Detect which cell encompasses the target text, then output its [X, Y] center coordinate. 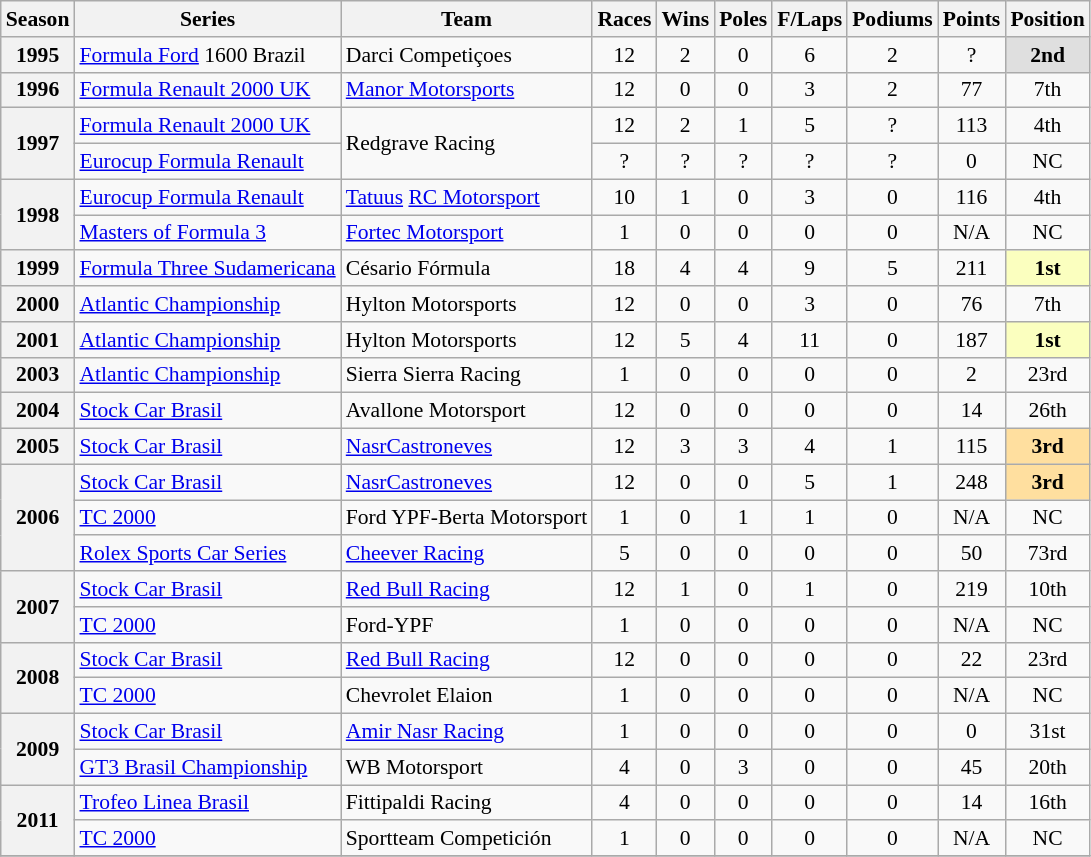
Masters of Formula 3 [207, 233]
1997 [38, 144]
2005 [38, 447]
115 [972, 447]
Series [207, 19]
26th [1047, 411]
Fortec Motorsport [467, 233]
1998 [38, 214]
2004 [38, 411]
Sportteam Competición [467, 839]
2007 [38, 606]
Cheever Racing [467, 554]
219 [972, 589]
Trofeo Linea Brasil [207, 803]
Team [467, 19]
F/Laps [810, 19]
2011 [38, 820]
Ford-YPF [467, 625]
77 [972, 90]
187 [972, 340]
6 [810, 55]
10 [624, 197]
Fittipaldi Racing [467, 803]
248 [972, 482]
2006 [38, 518]
WB Motorsport [467, 767]
10th [1047, 589]
22 [972, 660]
Rolex Sports Car Series [207, 554]
Tatuus RC Motorsport [467, 197]
211 [972, 269]
Poles [743, 19]
20th [1047, 767]
Wins [685, 19]
2009 [38, 750]
1996 [38, 90]
16th [1047, 803]
Darci Competiçoes [467, 55]
11 [810, 340]
50 [972, 554]
116 [972, 197]
1995 [38, 55]
2003 [38, 375]
Chevrolet Elaion [467, 696]
Césario Fórmula [467, 269]
Races [624, 19]
Redgrave Racing [467, 144]
45 [972, 767]
Manor Motorsports [467, 90]
Podiums [892, 19]
Season [38, 19]
9 [810, 269]
113 [972, 126]
2nd [1047, 55]
1999 [38, 269]
Points [972, 19]
Avallone Motorsport [467, 411]
Amir Nasr Racing [467, 732]
2001 [38, 340]
18 [624, 269]
GT3 Brasil Championship [207, 767]
Sierra Sierra Racing [467, 375]
76 [972, 304]
Formula Three Sudamericana [207, 269]
73rd [1047, 554]
Position [1047, 19]
Ford YPF-Berta Motorsport [467, 518]
2008 [38, 678]
Formula Ford 1600 Brazil [207, 55]
2000 [38, 304]
31st [1047, 732]
